Identify which cell holds the provided text, then report its (X, Y) central coordinate. 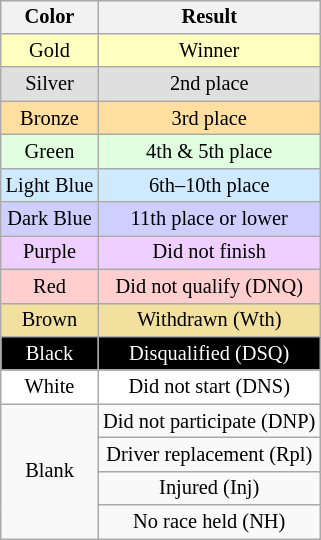
Green (50, 152)
4th & 5th place (209, 152)
Did not start (DNS) (209, 387)
Bronze (50, 118)
Did not finish (209, 253)
Winner (209, 51)
Red (50, 286)
6th–10th place (209, 185)
Dark Blue (50, 219)
No race held (NH) (209, 522)
Did not qualify (DNQ) (209, 286)
Withdrawn (Wth) (209, 320)
Purple (50, 253)
Driver replacement (Rpl) (209, 455)
Injured (Inj) (209, 488)
Gold (50, 51)
3rd place (209, 118)
Blank (50, 472)
11th place or lower (209, 219)
White (50, 387)
Result (209, 17)
Did not participate (DNP) (209, 421)
2nd place (209, 84)
Silver (50, 84)
Color (50, 17)
Disqualified (DSQ) (209, 354)
Brown (50, 320)
Black (50, 354)
Light Blue (50, 185)
